Detect which cell encompasses the target text, then output its [X, Y] center coordinate. 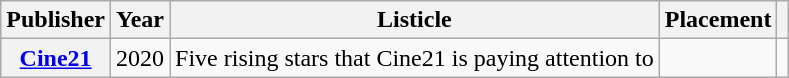
Five rising stars that Cine21 is paying attention to [415, 58]
Listicle [415, 20]
Year [140, 20]
Cine21 [56, 58]
2020 [140, 58]
Placement [718, 20]
Publisher [56, 20]
